Determine the (x, y) coordinate at the center of the cell enclosing the given text.  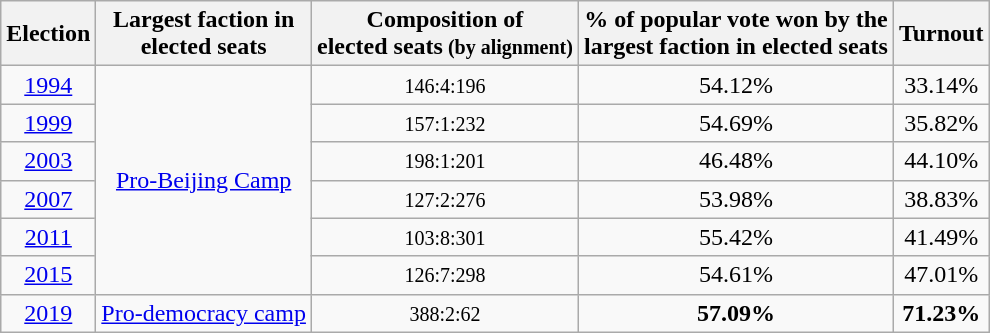
Pro-Beijing Camp (204, 180)
54.69% (736, 123)
33.14% (941, 85)
44.10% (941, 161)
53.98% (736, 199)
Composition of elected seats (by alignment) (444, 34)
2007 (48, 199)
198:1:201 (444, 161)
126:7:298 (444, 275)
1994 (48, 85)
54.12% (736, 85)
1999 (48, 123)
157:1:232 (444, 123)
2015 (48, 275)
54.61% (736, 275)
Largest faction inelected seats (204, 34)
38.83% (941, 199)
Turnout (941, 34)
2011 (48, 237)
55.42% (736, 237)
35.82% (941, 123)
2003 (48, 161)
146:4:196 (444, 85)
127:2:276 (444, 199)
57.09% (736, 313)
2019 (48, 313)
46.48% (736, 161)
71.23% (941, 313)
41.49% (941, 237)
Pro-democracy camp (204, 313)
Election (48, 34)
103:8:301 (444, 237)
% of popular vote won by the largest faction in elected seats (736, 34)
47.01% (941, 275)
388:2:62 (444, 313)
